Return the [x, y] coordinate for the center point of the cell that contains the specified text.  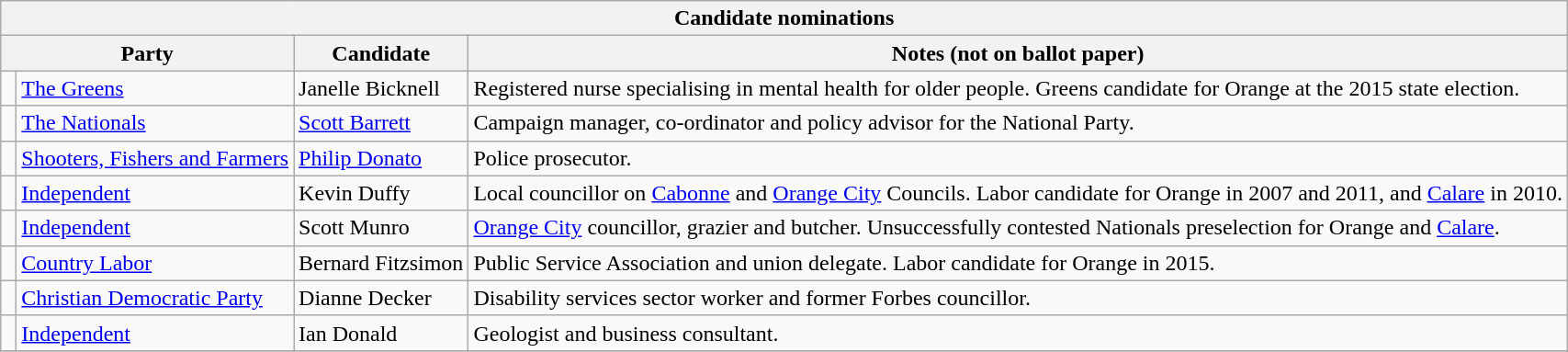
Scott Munro [381, 228]
Orange City councillor, grazier and butcher. Unsuccessfully contested Nationals preselection for Orange and Calare. [1018, 228]
Philip Donato [381, 158]
Notes (not on ballot paper) [1018, 53]
Ian Donald [381, 333]
Disability services sector worker and former Forbes councillor. [1018, 298]
Candidate [381, 53]
Local councillor on Cabonne and Orange City Councils. Labor candidate for Orange in 2007 and 2011, and Calare in 2010. [1018, 193]
Public Service Association and union delegate. Labor candidate for Orange in 2015. [1018, 263]
Party [147, 53]
Dianne Decker [381, 298]
Candidate nominations [784, 18]
Campaign manager, co-ordinator and policy advisor for the National Party. [1018, 123]
The Nationals [155, 123]
Christian Democratic Party [155, 298]
Police prosecutor. [1018, 158]
Shooters, Fishers and Farmers [155, 158]
Country Labor [155, 263]
Scott Barrett [381, 123]
Geologist and business consultant. [1018, 333]
Registered nurse specialising in mental health for older people. Greens candidate for Orange at the 2015 state election. [1018, 88]
Bernard Fitzsimon [381, 263]
Kevin Duffy [381, 193]
The Greens [155, 88]
Janelle Bicknell [381, 88]
